Pinpoint the cell where the given text exists, returning its [x, y] midpoint coordinate. 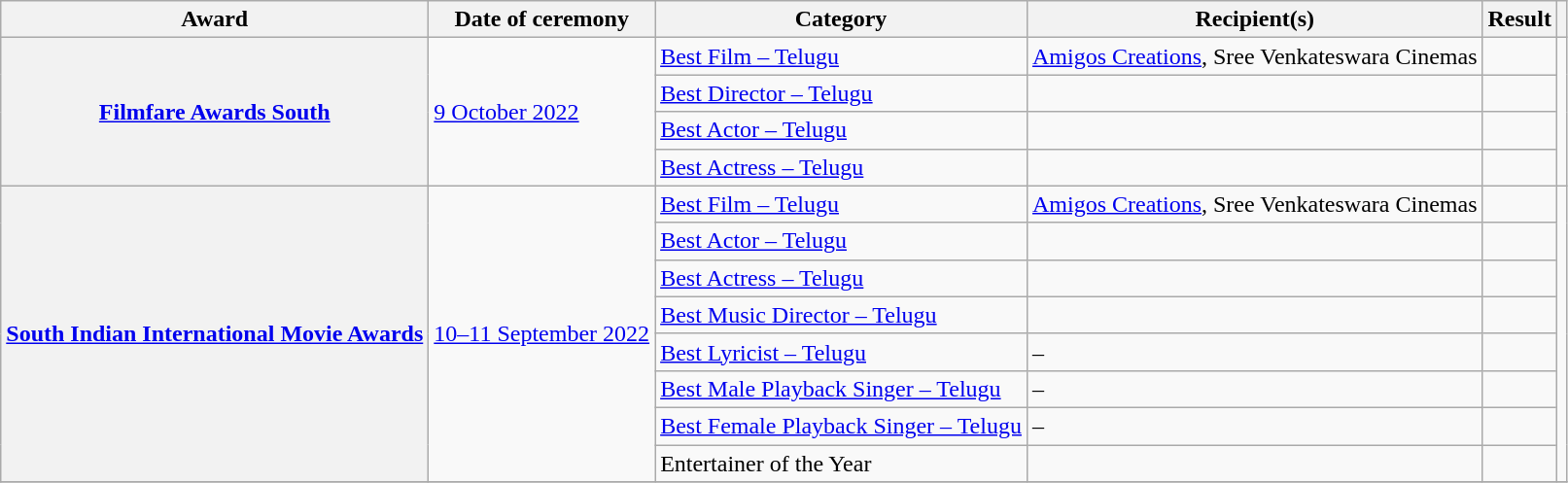
Category [842, 19]
Best Female Playback Singer – Telugu [842, 426]
Date of ceremony [542, 19]
South Indian International Movie Awards [215, 333]
Best Music Director – Telugu [842, 315]
Award [215, 19]
Best Male Playback Singer – Telugu [842, 389]
10–11 September 2022 [542, 333]
9 October 2022 [542, 112]
Best Lyricist – Telugu [842, 352]
Filmfare Awards South [215, 112]
Best Director – Telugu [842, 93]
Entertainer of the Year [842, 464]
Result [1519, 19]
Recipient(s) [1254, 19]
